Identify which cell holds the provided text, then report its (X, Y) central coordinate. 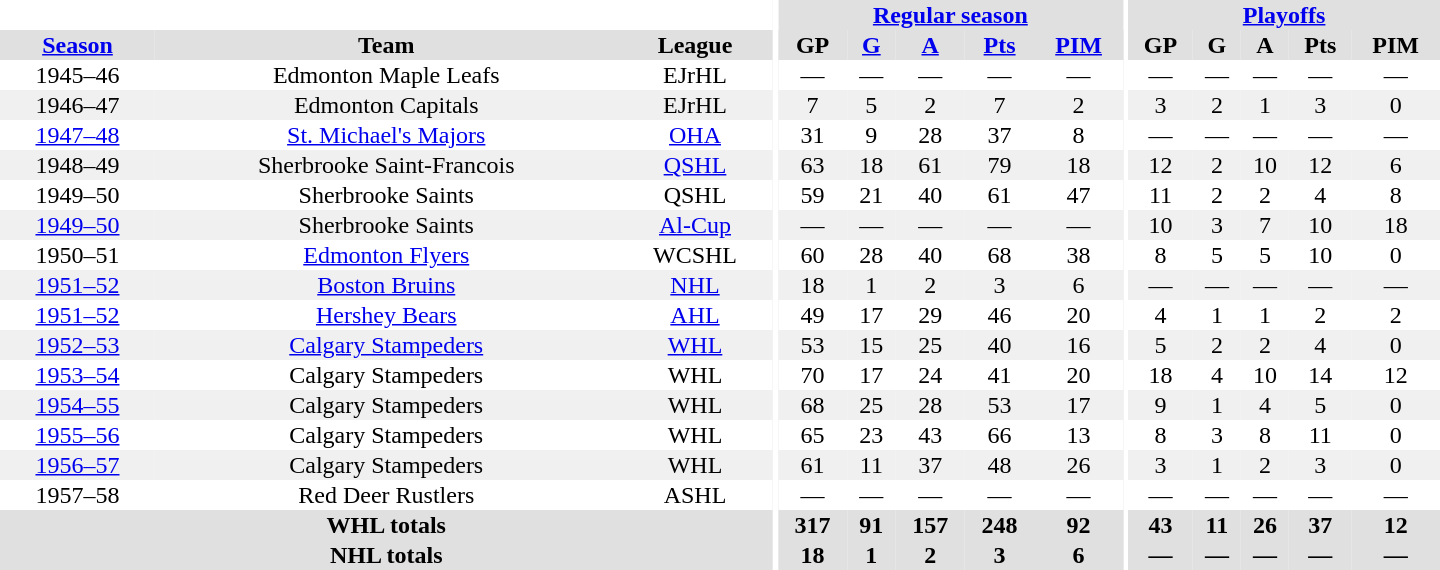
41 (1000, 375)
92 (1078, 525)
29 (930, 315)
24 (930, 375)
15 (871, 345)
91 (871, 525)
Sherbrooke Saint-Francois (386, 165)
38 (1078, 255)
1953–54 (78, 375)
66 (1000, 435)
Edmonton Maple Leafs (386, 75)
1957–58 (78, 495)
League (696, 45)
63 (812, 165)
Edmonton Capitals (386, 105)
157 (930, 525)
59 (812, 195)
1955–56 (78, 435)
60 (812, 255)
21 (871, 195)
Al-Cup (696, 225)
16 (1078, 345)
65 (812, 435)
23 (871, 435)
31 (812, 135)
Hershey Bears (386, 315)
Regular season (950, 15)
1950–51 (78, 255)
1954–55 (78, 405)
OHA (696, 135)
14 (1320, 375)
AHL (696, 315)
1946–47 (78, 105)
1948–49 (78, 165)
49 (812, 315)
1956–57 (78, 465)
Boston Bruins (386, 285)
317 (812, 525)
248 (1000, 525)
NHL totals (386, 555)
70 (812, 375)
1945–46 (78, 75)
Edmonton Flyers (386, 255)
Team (386, 45)
WHL totals (386, 525)
1947–48 (78, 135)
13 (1078, 435)
Playoffs (1284, 15)
47 (1078, 195)
NHL (696, 285)
Season (78, 45)
48 (1000, 465)
WCSHL (696, 255)
Red Deer Rustlers (386, 495)
1952–53 (78, 345)
79 (1000, 165)
St. Michael's Majors (386, 135)
ASHL (696, 495)
46 (1000, 315)
